Provide the [x, y] coordinate of the cell's center where the given text is located.  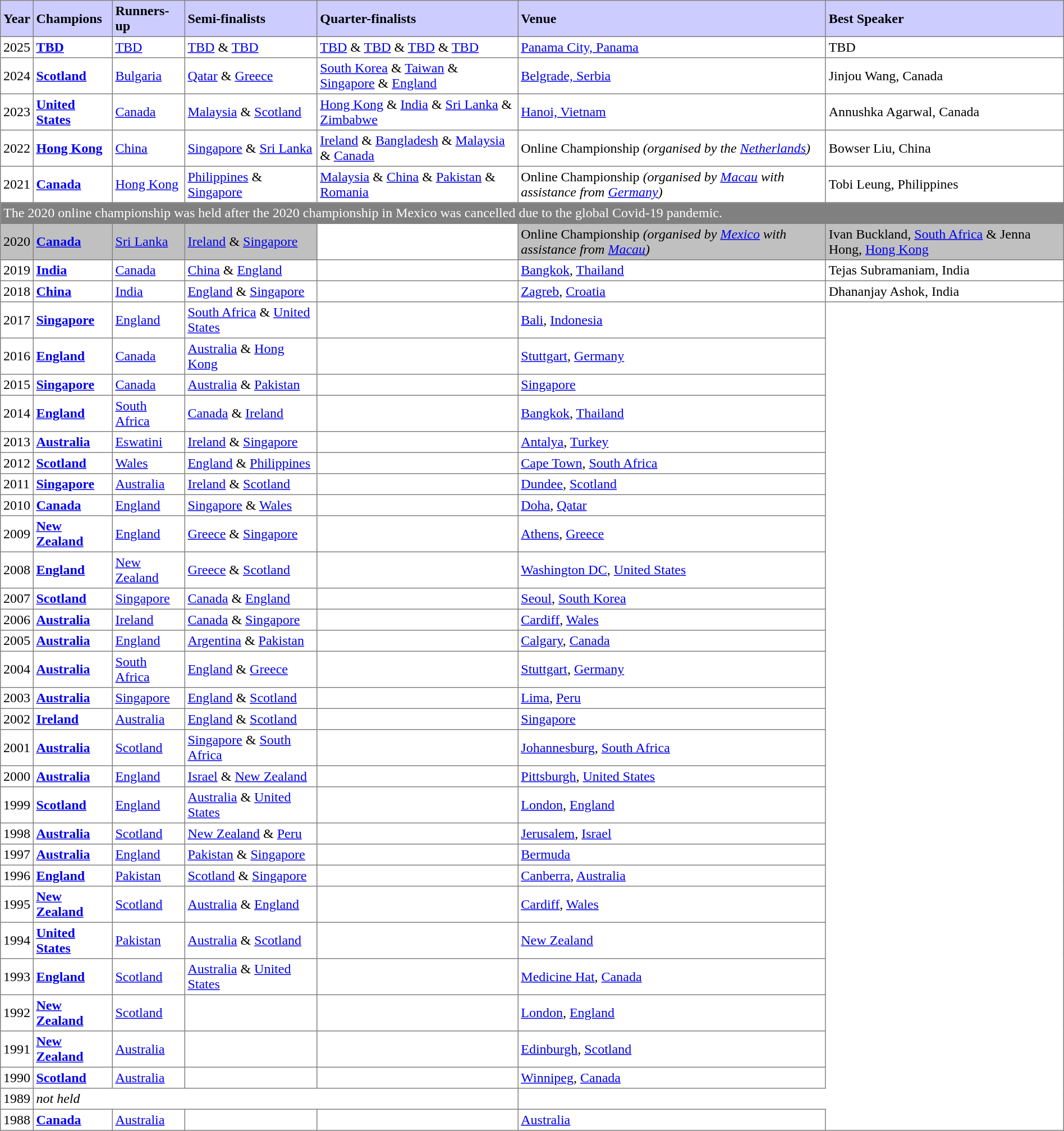
Calgary, Canada [672, 641]
2018 [17, 291]
Edinburgh, Scotland [672, 1049]
Australia & Hong Kong [251, 356]
Cape Town, South Africa [672, 463]
Online Championship (organised by the Netherlands) [672, 148]
2005 [17, 641]
Hong Kong & India & Sri Lanka & Zimbabwe [418, 112]
Online Championship (organised by Macau with assistance from Germany) [672, 184]
Tejas Subramaniam, India [944, 271]
Semi-finalists [251, 19]
Pakistan & Singapore [251, 855]
Johannesburg, South Africa [672, 748]
Champions [73, 19]
2015 [17, 385]
2022 [17, 148]
2024 [17, 76]
not held [276, 1099]
Winnipeg, Canada [672, 1078]
2025 [17, 47]
Medicine Hat, Canada [672, 977]
Canada & Singapore [251, 620]
2020 [17, 241]
TBD & TBD & TBD & TBD [418, 47]
Panama City, Panama [672, 47]
Best Speaker [944, 19]
1989 [17, 1099]
Ireland & Bangladesh & Malaysia & Canada [418, 148]
2006 [17, 620]
1988 [17, 1120]
1994 [17, 940]
Bowser Liu, China [944, 148]
Ivan Buckland, South Africa & Jenna Hong, Hong Kong [944, 241]
2019 [17, 271]
Runners-up [148, 19]
Year [17, 19]
England & Singapore [251, 291]
Australia & Scotland [251, 940]
Antalya, Turkey [672, 442]
1998 [17, 834]
Dhananjay Ashok, India [944, 291]
Ireland & Scotland [251, 484]
Washington DC, United States [672, 570]
Singapore & South Africa [251, 748]
2003 [17, 698]
England & Philippines [251, 463]
New Zealand & Peru [251, 834]
Wales [148, 463]
China & England [251, 271]
The 2020 online championship was held after the 2020 championship in Mexico was cancelled due to the global Covid-19 pandemic. [532, 213]
1996 [17, 876]
Tobi Leung, Philippines [944, 184]
Qatar & Greece [251, 76]
1990 [17, 1078]
Malaysia & China & Pakistan & Romania [418, 184]
2017 [17, 320]
2007 [17, 599]
Pittsburgh, United States [672, 776]
Bulgaria [148, 76]
2023 [17, 112]
Canada & Ireland [251, 413]
Canada & England [251, 599]
Australia & Pakistan [251, 385]
Argentina & Pakistan [251, 641]
1991 [17, 1049]
Athens, Greece [672, 534]
2010 [17, 505]
2014 [17, 413]
2009 [17, 534]
Lima, Peru [672, 698]
Zagreb, Croatia [672, 291]
Malaysia & Scotland [251, 112]
2016 [17, 356]
Singapore & Wales [251, 505]
Israel & New Zealand [251, 776]
1992 [17, 1013]
Seoul, South Korea [672, 599]
Jinjou Wang, Canada [944, 76]
Canberra, Australia [672, 876]
South Korea & Taiwan & Singapore & England [418, 76]
1997 [17, 855]
Jerusalem, Israel [672, 834]
Hanoi, Vietnam [672, 112]
Philippines & Singapore [251, 184]
Belgrade, Serbia [672, 76]
Bali, Indonesia [672, 320]
2004 [17, 669]
Dundee, Scotland [672, 484]
Doha, Qatar [672, 505]
Venue [672, 19]
2001 [17, 748]
Eswatini [148, 442]
Greece & Singapore [251, 534]
Greece & Scotland [251, 570]
2013 [17, 442]
2012 [17, 463]
South Africa & United States [251, 320]
2011 [17, 484]
1995 [17, 904]
England & Greece [251, 669]
Online Championship (organised by Mexico with assistance from Macau) [672, 241]
2002 [17, 719]
Australia & England [251, 904]
2008 [17, 570]
2000 [17, 776]
Singapore & Sri Lanka [251, 148]
Bermuda [672, 855]
Scotland & Singapore [251, 876]
1993 [17, 977]
Annushka Agarwal, Canada [944, 112]
1999 [17, 805]
TBD & TBD [251, 47]
Quarter-finalists [418, 19]
Sri Lanka [148, 241]
2021 [17, 184]
